Return [X, Y] of the center of cell containing provided text 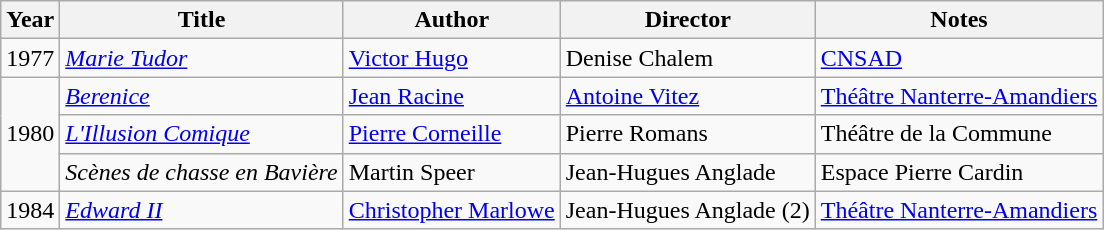
Jean-Hugues Anglade (2) [688, 210]
Pierre Corneille [452, 134]
Notes [959, 20]
Director [688, 20]
Edward II [202, 210]
Victor Hugo [452, 58]
Berenice [202, 96]
1980 [30, 134]
Title [202, 20]
1984 [30, 210]
Espace Pierre Cardin [959, 172]
Jean-Hugues Anglade [688, 172]
Pierre Romans [688, 134]
Year [30, 20]
Scènes de chasse en Bavière [202, 172]
CNSAD [959, 58]
Denise Chalem [688, 58]
Jean Racine [452, 96]
Théâtre de la Commune [959, 134]
Christopher Marlowe [452, 210]
1977 [30, 58]
Antoine Vitez [688, 96]
L'Illusion Comique [202, 134]
Author [452, 20]
Martin Speer [452, 172]
Marie Tudor [202, 58]
